Scan for the cell matching the given text and deliver its [x, y] coordinate at center. 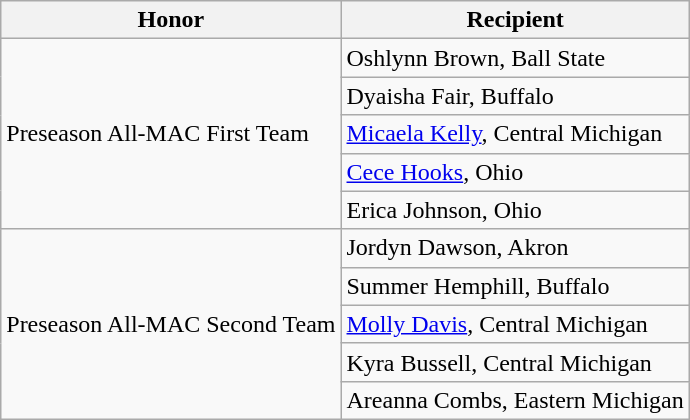
Jordyn Dawson, Akron [515, 248]
Cece Hooks, Ohio [515, 172]
Summer Hemphill, Buffalo [515, 286]
Preseason All-MAC First Team [171, 134]
Areanna Combs, Eastern Michigan [515, 400]
Molly Davis, Central Michigan [515, 324]
Erica Johnson, Ohio [515, 210]
Recipient [515, 20]
Micaela Kelly, Central Michigan [515, 134]
Honor [171, 20]
Dyaisha Fair, Buffalo [515, 96]
Preseason All-MAC Second Team [171, 324]
Kyra Bussell, Central Michigan [515, 362]
Oshlynn Brown, Ball State [515, 58]
